For the text-containing cell, return its midpoint in (X, Y) coordinate format. 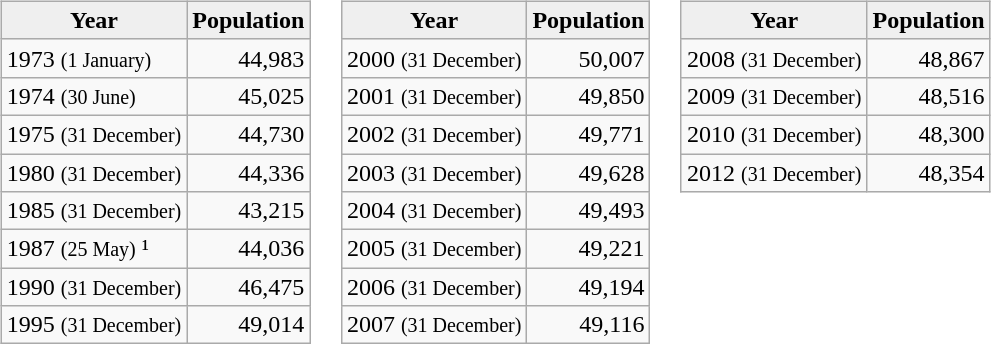
48,354 (928, 173)
50,007 (588, 58)
44,036 (248, 249)
49,771 (588, 134)
2007 (31 December) (434, 325)
44,983 (248, 58)
49,116 (588, 325)
2002 (31 December) (434, 134)
44,730 (248, 134)
1987 (25 May) ¹ (94, 249)
1975 (31 December) (94, 134)
2000 (31 December) (434, 58)
48,516 (928, 96)
2003 (31 December) (434, 173)
45,025 (248, 96)
1980 (31 December) (94, 173)
49,493 (588, 211)
49,194 (588, 287)
2009 (31 December) (774, 96)
1995 (31 December) (94, 325)
49,014 (248, 325)
2005 (31 December) (434, 249)
2004 (31 December) (434, 211)
2006 (31 December) (434, 287)
1973 (1 January) (94, 58)
1985 (31 December) (94, 211)
1990 (31 December) (94, 287)
43,215 (248, 211)
48,867 (928, 58)
1974 (30 June) (94, 96)
2008 (31 December) (774, 58)
2001 (31 December) (434, 96)
2010 (31 December) (774, 134)
49,850 (588, 96)
46,475 (248, 287)
44,336 (248, 173)
48,300 (928, 134)
49,628 (588, 173)
49,221 (588, 249)
2012 (31 December) (774, 173)
